Extract the (X, Y) coordinate from the center of the cell holding the provided text.  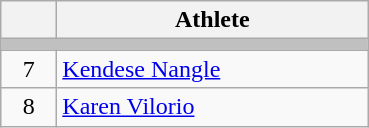
8 (29, 107)
7 (29, 69)
Athlete (212, 20)
Kendese Nangle (212, 69)
Karen Vilorio (212, 107)
